Search for the cell housing the specified text and yield its [X, Y] center coordinate. 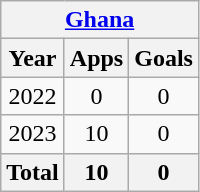
Total [33, 172]
Ghana [100, 20]
Apps [96, 58]
2023 [33, 134]
Year [33, 58]
Goals [164, 58]
2022 [33, 96]
